Provide the [x, y] coordinate of the cell's center where the given text is located.  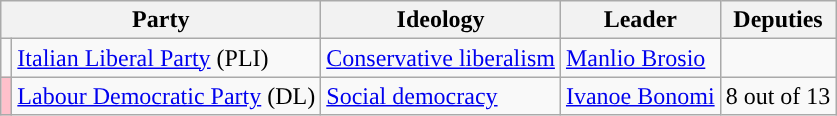
Manlio Brosio [640, 58]
Italian Liberal Party (PLI) [166, 58]
Social democracy [441, 96]
8 out of 13 [778, 96]
Party [161, 20]
Ideology [441, 20]
Deputies [778, 20]
Labour Democratic Party (DL) [166, 96]
Ivanoe Bonomi [640, 96]
Leader [640, 20]
Conservative liberalism [441, 58]
